From the cell containing the given text, extract its center point as [x, y] coordinate. 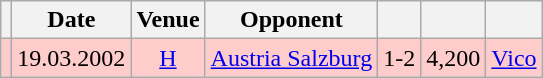
Venue [168, 20]
Austria Salzburg [292, 58]
4,200 [454, 58]
Opponent [292, 20]
H [168, 58]
Vico [514, 58]
Date [72, 20]
1-2 [400, 58]
19.03.2002 [72, 58]
